Capture the cell that displays the provided text and extract its (X, Y) central coordinate. 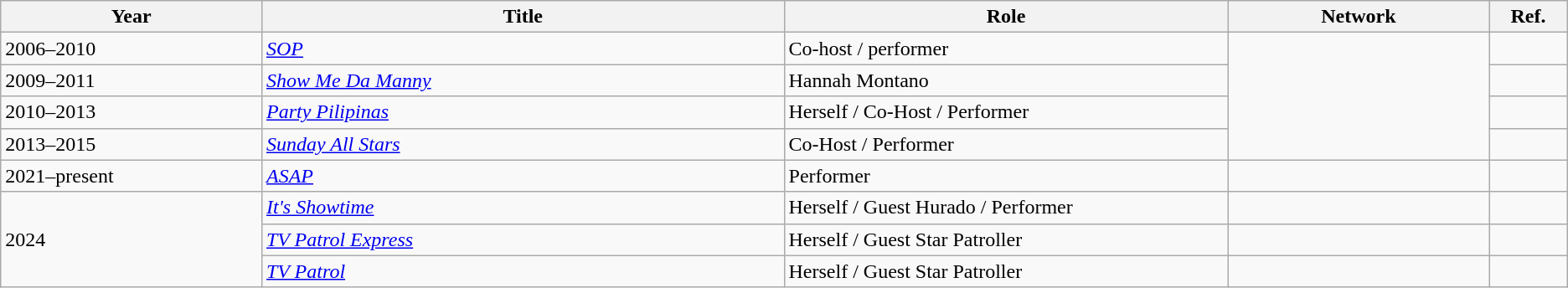
SOP (523, 49)
Herself / Guest Hurado / Performer (1006, 208)
Show Me Da Manny (523, 80)
Hannah Montano (1006, 80)
It's Showtime (523, 208)
2013–2015 (132, 144)
Year (132, 17)
ASAP (523, 176)
Party Pilipinas (523, 112)
TV Patrol (523, 271)
Co-Host / Performer (1006, 144)
Ref. (1529, 17)
2024 (132, 239)
Performer (1006, 176)
Role (1006, 17)
2010–2013 (132, 112)
2006–2010 (132, 49)
Network (1359, 17)
2009–2011 (132, 80)
Co-host / performer (1006, 49)
Sunday All Stars (523, 144)
TV Patrol Express (523, 239)
2021–present (132, 176)
Herself / Co-Host / Performer (1006, 112)
Title (523, 17)
